For the text-containing cell, return its midpoint in [x, y] coordinate format. 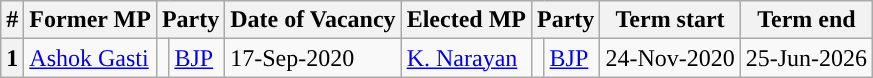
1 [12, 58]
Date of Vacancy [313, 20]
# [12, 20]
25-Jun-2026 [806, 58]
17-Sep-2020 [313, 58]
24-Nov-2020 [670, 58]
Term end [806, 20]
K. Narayan [466, 58]
Term start [670, 20]
Former MP [90, 20]
Elected MP [466, 20]
Ashok Gasti [90, 58]
